Output the [x, y] coordinate of the center of the cell containing the given text.  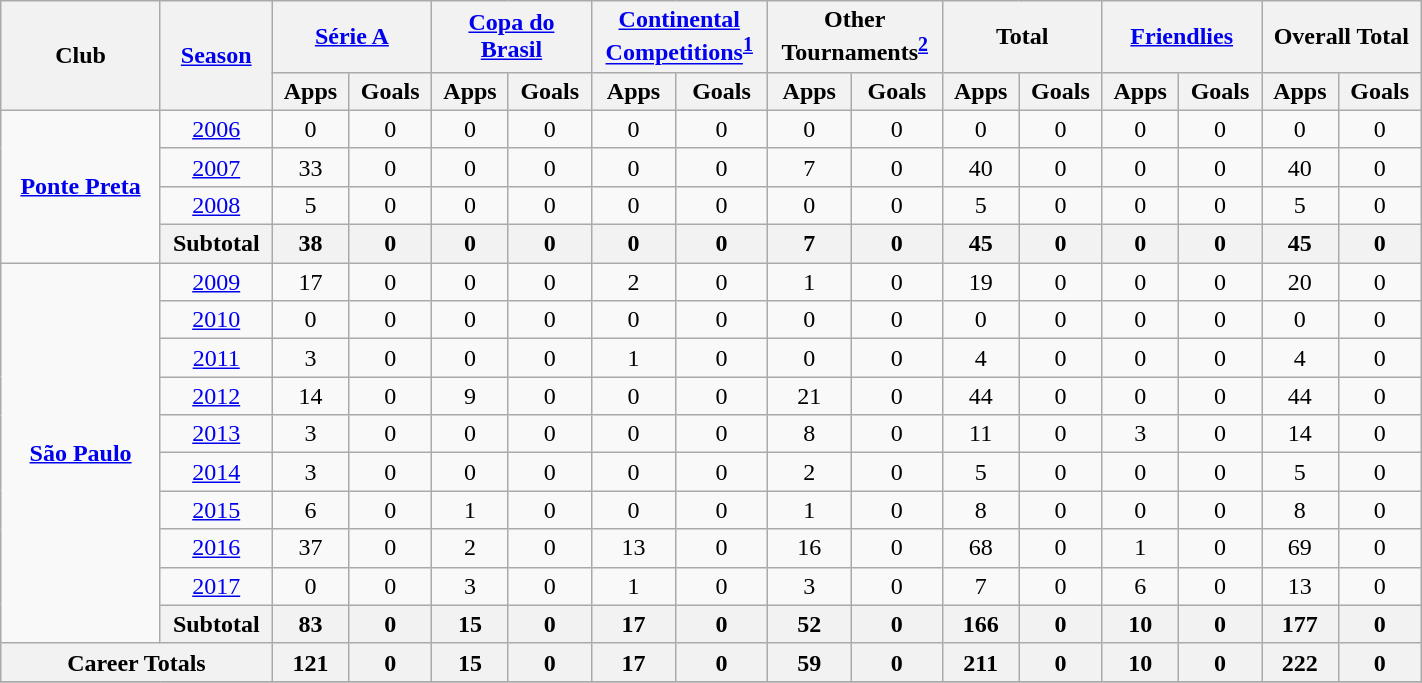
38 [310, 244]
ContinentalCompetitions1 [679, 37]
177 [1300, 624]
68 [980, 548]
19 [980, 282]
16 [809, 548]
2011 [216, 358]
21 [809, 396]
2009 [216, 282]
2012 [216, 396]
9 [470, 396]
OtherTournaments2 [854, 37]
211 [980, 662]
São Paulo [81, 454]
Total [1022, 37]
2007 [216, 167]
11 [980, 434]
2006 [216, 129]
Série A [352, 37]
69 [1300, 548]
2008 [216, 205]
121 [310, 662]
Career Totals [136, 662]
52 [809, 624]
Club [81, 56]
20 [1300, 282]
Season [216, 56]
222 [1300, 662]
83 [310, 624]
2010 [216, 320]
Copa do Brasil [512, 37]
59 [809, 662]
Ponte Preta [81, 186]
166 [980, 624]
2015 [216, 510]
Friendlies [1182, 37]
2016 [216, 548]
37 [310, 548]
33 [310, 167]
2013 [216, 434]
2017 [216, 586]
2014 [216, 472]
Overall Total [1342, 37]
